Detect which cell encompasses the target text, then output its [X, Y] center coordinate. 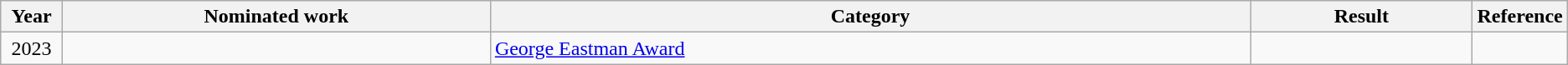
2023 [32, 48]
Nominated work [276, 17]
Year [32, 17]
George Eastman Award [869, 48]
Reference [1519, 17]
Category [869, 17]
Result [1362, 17]
